Return the [x, y] coordinate for the center point of the cell that contains the specified text.  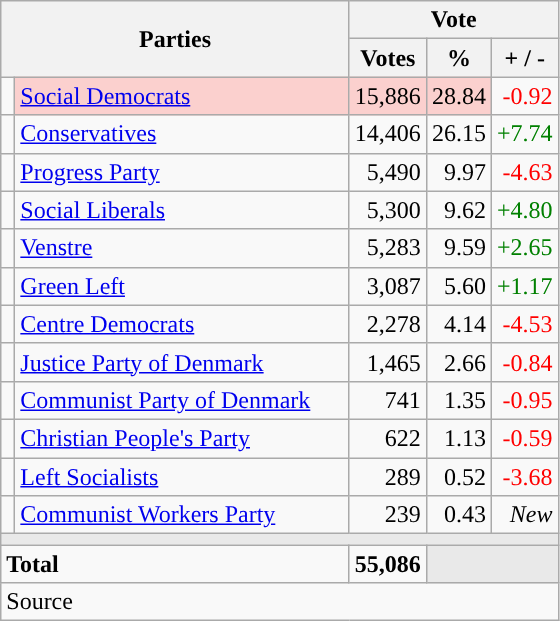
14,406 [388, 134]
+ / - [524, 58]
Venstre [182, 248]
622 [388, 438]
26.15 [458, 134]
-0.84 [524, 362]
Vote [454, 20]
5,490 [388, 172]
Communist Party of Denmark [182, 400]
Communist Workers Party [182, 515]
0.52 [458, 477]
Progress Party [182, 172]
3,087 [388, 286]
+4.80 [524, 210]
0.43 [458, 515]
741 [388, 400]
Source [280, 602]
-3.68 [524, 477]
5,283 [388, 248]
5,300 [388, 210]
55,086 [388, 564]
-4.53 [524, 324]
Social Liberals [182, 210]
2,278 [388, 324]
1.35 [458, 400]
+1.17 [524, 286]
Conservatives [182, 134]
-0.92 [524, 96]
-0.59 [524, 438]
-0.95 [524, 400]
-4.63 [524, 172]
Left Socialists [182, 477]
Votes [388, 58]
289 [388, 477]
28.84 [458, 96]
4.14 [458, 324]
Green Left [182, 286]
5.60 [458, 286]
9.62 [458, 210]
+7.74 [524, 134]
New [524, 515]
Social Democrats [182, 96]
Centre Democrats [182, 324]
2.66 [458, 362]
% [458, 58]
1,465 [388, 362]
Parties [176, 39]
1.13 [458, 438]
Justice Party of Denmark [182, 362]
239 [388, 515]
Christian People's Party [182, 438]
Total [176, 564]
+2.65 [524, 248]
9.59 [458, 248]
9.97 [458, 172]
15,886 [388, 96]
